Detect which cell encompasses the target text, then output its (X, Y) center coordinate. 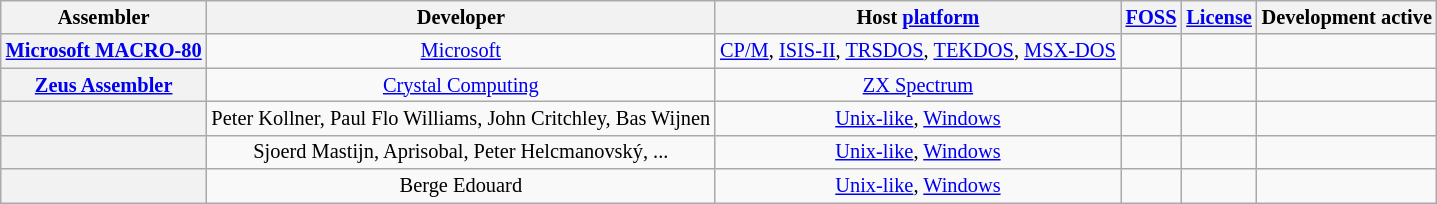
Sjoerd Mastijn, Aprisobal, Peter Helcmanovský, ... (462, 152)
Crystal Computing (462, 85)
Berge Edouard (462, 186)
Microsoft (462, 51)
Developer (462, 17)
Assembler (104, 17)
Peter Kollner, Paul Flo Williams, John Critchley, Bas Wijnen (462, 118)
Microsoft MACRO-80 (104, 51)
Zeus Assembler (104, 85)
Host platform (918, 17)
Development active (1347, 17)
CP/M, ISIS-II, TRSDOS, TEKDOS, MSX-DOS (918, 51)
License (1218, 17)
FOSS (1152, 17)
ZX Spectrum (918, 85)
